Identify which cell holds the provided text, then report its [X, Y] central coordinate. 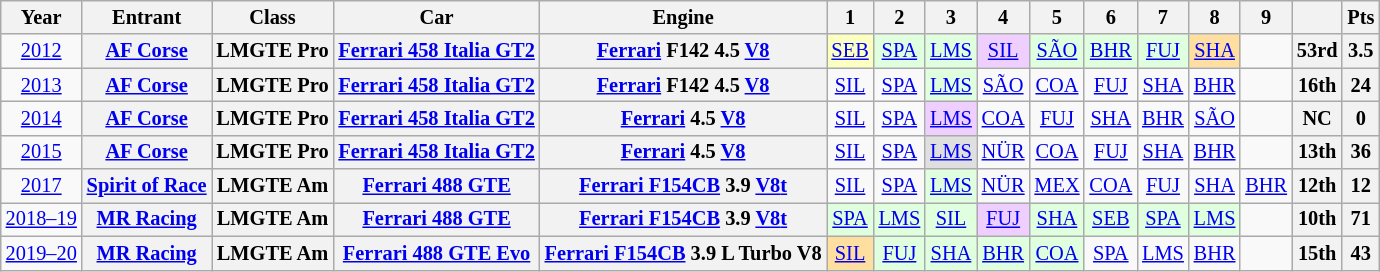
2019–20 [42, 253]
2013 [42, 85]
2014 [42, 118]
Class [273, 17]
Ferrari 488 GTE Evo [437, 253]
Spirit of Race [147, 186]
Ferrari F154CB 3.9 L Turbo V8 [684, 253]
12th [1317, 186]
36 [1360, 152]
5 [1056, 17]
13th [1317, 152]
Pts [1360, 17]
4 [1004, 17]
2 [900, 17]
Year [42, 17]
3.5 [1360, 51]
43 [1360, 253]
MEX [1056, 186]
12 [1360, 186]
0 [1360, 118]
7 [1163, 17]
Engine [684, 17]
1 [850, 17]
NC [1317, 118]
6 [1110, 17]
Car [437, 17]
53rd [1317, 51]
2018–19 [42, 219]
2012 [42, 51]
15th [1317, 253]
9 [1266, 17]
3 [951, 17]
24 [1360, 85]
2017 [42, 186]
2015 [42, 152]
10th [1317, 219]
Entrant [147, 17]
71 [1360, 219]
16th [1317, 85]
8 [1215, 17]
